Determine the [X, Y] coordinate at the center of the cell enclosing the given text.  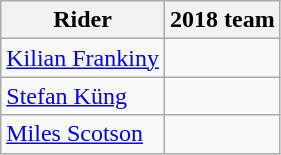
Rider [83, 20]
Kilian Frankiny [83, 58]
2018 team [222, 20]
Stefan Küng [83, 96]
Miles Scotson [83, 134]
